Find where the given text appears and provide that cell's center as [x, y] coordinate. 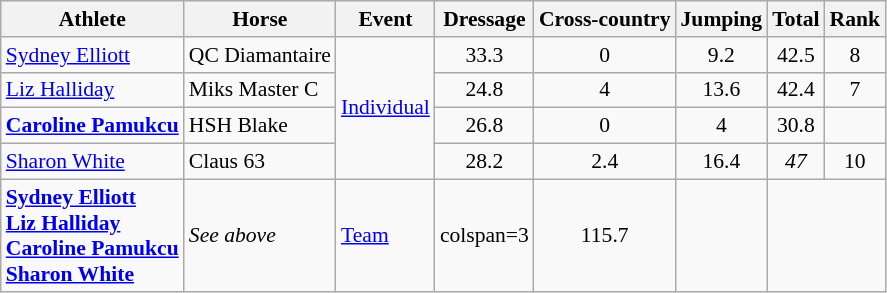
13.6 [722, 90]
Athlete [92, 19]
Liz Halliday [92, 90]
47 [796, 162]
Miks Master C [260, 90]
8 [856, 55]
28.2 [484, 162]
33.3 [484, 55]
30.8 [796, 126]
24.8 [484, 90]
Jumping [722, 19]
Total [796, 19]
26.8 [484, 126]
16.4 [722, 162]
Cross-country [605, 19]
Sydney ElliottLiz HallidayCaroline PamukcuSharon White [92, 235]
QC Diamantaire [260, 55]
Caroline Pamukcu [92, 126]
10 [856, 162]
Event [386, 19]
Sharon White [92, 162]
Horse [260, 19]
42.4 [796, 90]
HSH Blake [260, 126]
Individual [386, 108]
7 [856, 90]
115.7 [605, 235]
Team [386, 235]
Dressage [484, 19]
Claus 63 [260, 162]
9.2 [722, 55]
2.4 [605, 162]
Rank [856, 19]
42.5 [796, 55]
Sydney Elliott [92, 55]
colspan=3 [484, 235]
See above [260, 235]
